From the cell containing the given text, extract its center point as [X, Y] coordinate. 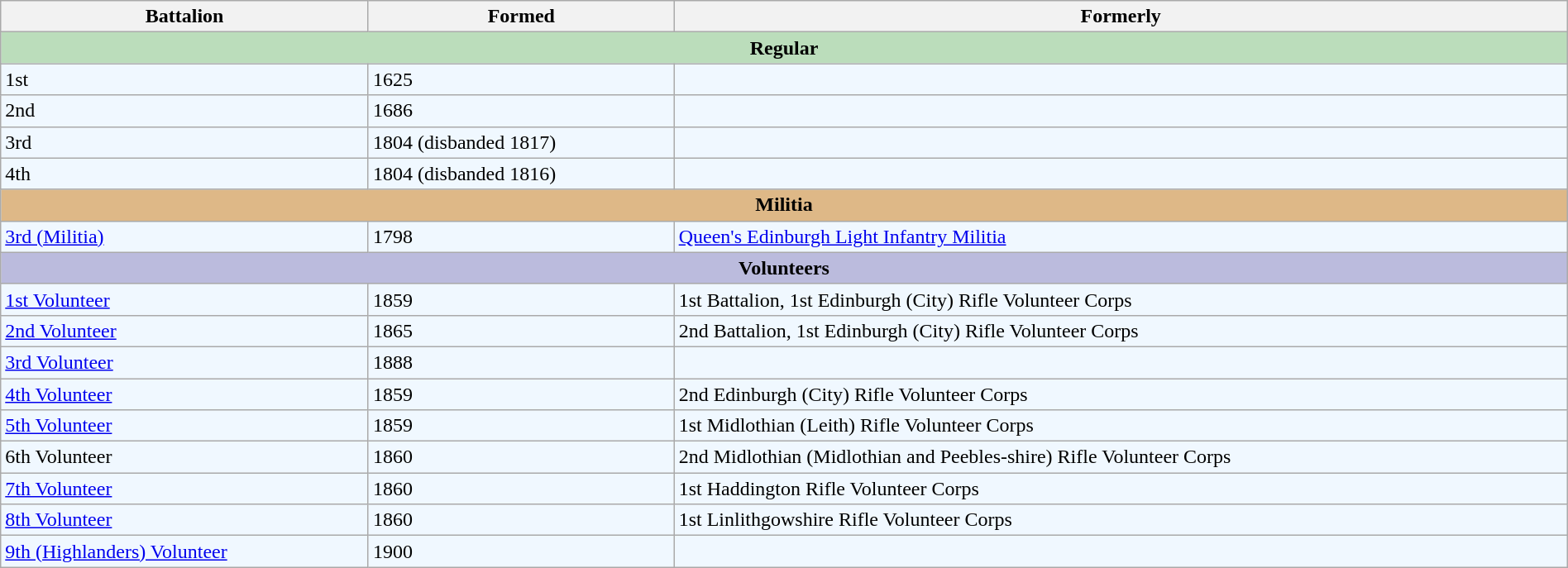
2nd Volunteer [185, 331]
4th [185, 174]
8th Volunteer [185, 520]
1888 [521, 362]
1st Volunteer [185, 299]
3rd [185, 142]
1st Battalion, 1st Edinburgh (City) Rifle Volunteer Corps [1121, 299]
1st Haddington Rifle Volunteer Corps [1121, 489]
5th Volunteer [185, 426]
1804 (disbanded 1816) [521, 174]
3rd (Militia) [185, 236]
Formerly [1121, 17]
Queen's Edinburgh Light Infantry Militia [1121, 236]
6th Volunteer [185, 457]
3rd Volunteer [185, 362]
4th Volunteer [185, 394]
1625 [521, 79]
1804 (disbanded 1817) [521, 142]
9th (Highlanders) Volunteer [185, 551]
2nd Battalion, 1st Edinburgh (City) Rifle Volunteer Corps [1121, 331]
Formed [521, 17]
1798 [521, 236]
1st Linlithgowshire Rifle Volunteer Corps [1121, 520]
1686 [521, 111]
1865 [521, 331]
Volunteers [784, 268]
1900 [521, 551]
2nd Edinburgh (City) Rifle Volunteer Corps [1121, 394]
2nd Midlothian (Midlothian and Peebles-shire) Rifle Volunteer Corps [1121, 457]
2nd [185, 111]
1st Midlothian (Leith) Rifle Volunteer Corps [1121, 426]
Battalion [185, 17]
7th Volunteer [185, 489]
Regular [784, 48]
1st [185, 79]
Militia [784, 205]
